Scan for the cell matching the given text and deliver its (X, Y) coordinate at center. 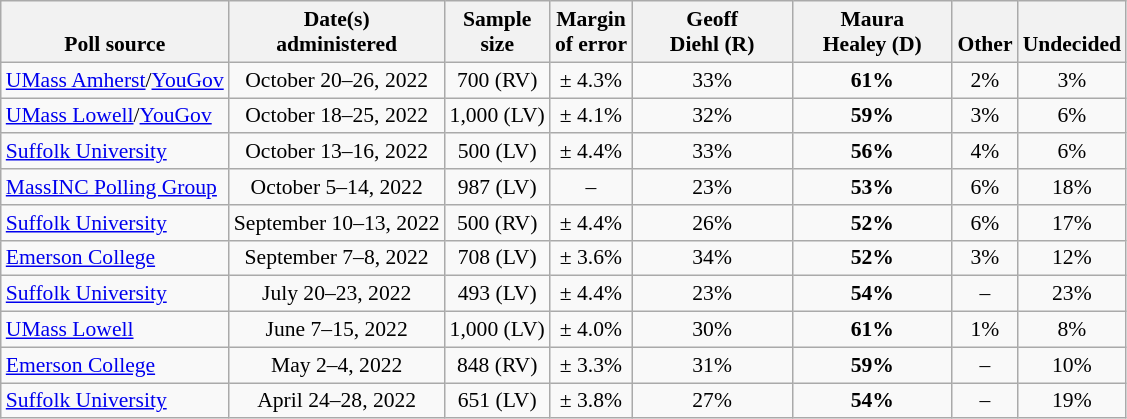
± 4.1% (591, 116)
30% (712, 330)
2% (984, 80)
987 (LV) (498, 187)
1% (984, 330)
56% (872, 152)
± 4.0% (591, 330)
Poll source (115, 32)
UMass Lowell/YouGov (115, 116)
8% (1072, 330)
4% (984, 152)
UMass Amherst/YouGov (115, 80)
UMass Lowell (115, 330)
26% (712, 223)
May 2–4, 2022 (337, 365)
Marginof error (591, 32)
651 (LV) (498, 401)
MassINC Polling Group (115, 187)
Undecided (1072, 32)
18% (1072, 187)
± 4.3% (591, 80)
500 (RV) (498, 223)
708 (LV) (498, 258)
September 10–13, 2022 (337, 223)
April 24–28, 2022 (337, 401)
34% (712, 258)
Other (984, 32)
June 7–15, 2022 (337, 330)
October 13–16, 2022 (337, 152)
500 (LV) (498, 152)
12% (1072, 258)
± 3.6% (591, 258)
October 5–14, 2022 (337, 187)
± 3.8% (591, 401)
± 3.3% (591, 365)
493 (LV) (498, 294)
19% (1072, 401)
MauraHealey (D) (872, 32)
October 18–25, 2022 (337, 116)
October 20–26, 2022 (337, 80)
32% (712, 116)
700 (RV) (498, 80)
Samplesize (498, 32)
31% (712, 365)
September 7–8, 2022 (337, 258)
Date(s)administered (337, 32)
53% (872, 187)
10% (1072, 365)
July 20–23, 2022 (337, 294)
27% (712, 401)
17% (1072, 223)
848 (RV) (498, 365)
GeoffDiehl (R) (712, 32)
